Detect which cell encompasses the target text, then output its (X, Y) center coordinate. 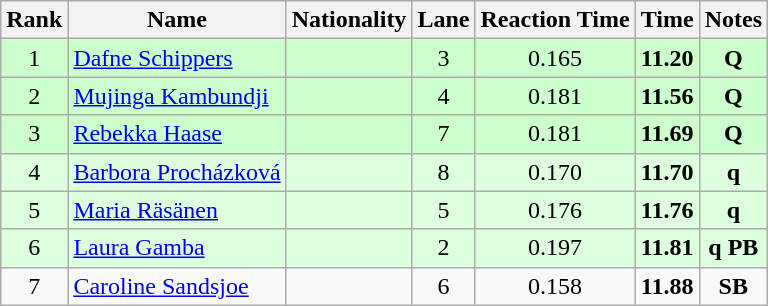
11.81 (667, 248)
8 (444, 172)
Mujinga Kambundji (177, 96)
11.76 (667, 210)
SB (733, 286)
Caroline Sandsjoe (177, 286)
Dafne Schippers (177, 58)
1 (34, 58)
Rebekka Haase (177, 134)
Time (667, 20)
0.170 (555, 172)
Reaction Time (555, 20)
Lane (444, 20)
11.69 (667, 134)
Barbora Procházková (177, 172)
Laura Gamba (177, 248)
0.176 (555, 210)
0.158 (555, 286)
0.197 (555, 248)
11.88 (667, 286)
Nationality (349, 20)
11.20 (667, 58)
Notes (733, 20)
Name (177, 20)
Maria Räsänen (177, 210)
11.56 (667, 96)
0.165 (555, 58)
Rank (34, 20)
11.70 (667, 172)
q PB (733, 248)
